Output the [X, Y] coordinate of the center of the cell containing the given text.  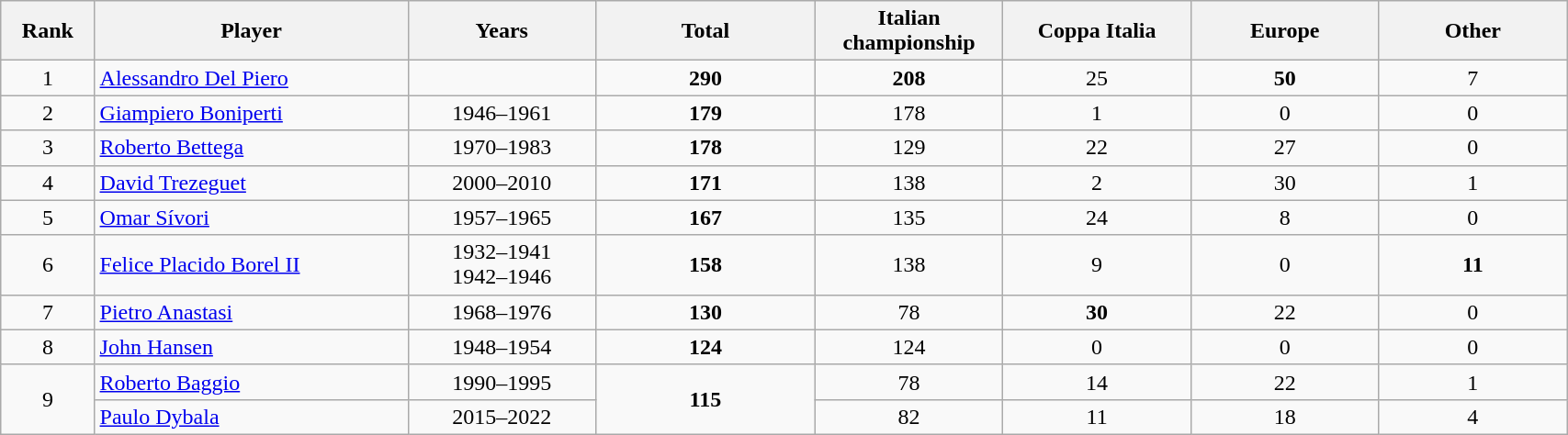
Alessandro Del Piero [252, 78]
1946–1961 [502, 113]
Giampiero Boniperti [252, 113]
1968–1976 [502, 312]
171 [705, 183]
158 [705, 264]
Roberto Bettega [252, 148]
130 [705, 312]
Rank [48, 31]
Player [252, 31]
Italian championship [909, 31]
Roberto Baggio [252, 382]
25 [1097, 78]
129 [909, 148]
1990–1995 [502, 382]
135 [909, 217]
1948–1954 [502, 347]
1970–1983 [502, 148]
Paulo Dybala [252, 417]
27 [1284, 148]
Total [705, 31]
Europe [1284, 31]
5 [48, 217]
82 [909, 417]
John Hansen [252, 347]
18 [1284, 417]
Coppa Italia [1097, 31]
Years [502, 31]
1957–1965 [502, 217]
290 [705, 78]
Other [1473, 31]
208 [909, 78]
50 [1284, 78]
14 [1097, 382]
2000–2010 [502, 183]
179 [705, 113]
167 [705, 217]
24 [1097, 217]
Felice Placido Borel II [252, 264]
2015–2022 [502, 417]
115 [705, 399]
Pietro Anastasi [252, 312]
3 [48, 148]
Omar Sívori [252, 217]
6 [48, 264]
1932–19411942–1946 [502, 264]
David Trezeguet [252, 183]
